Find where the given text appears and provide that cell's center as [X, Y] coordinate. 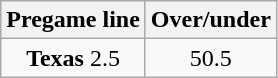
Over/under [210, 20]
Texas 2.5 [74, 58]
50.5 [210, 58]
Pregame line [74, 20]
